Return the [X, Y] coordinate for the center point of the cell that contains the specified text.  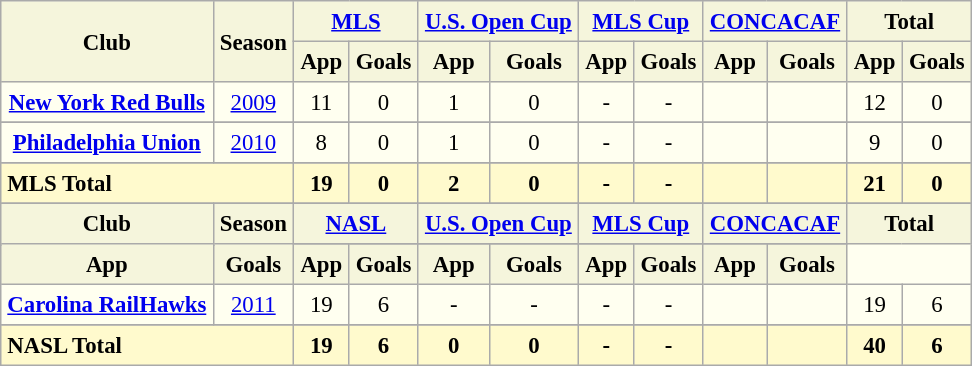
Philadelphia Union [107, 142]
New York Red Bulls [107, 102]
9 [874, 142]
2011 [254, 304]
8 [322, 142]
Carolina RailHawks [107, 304]
21 [874, 183]
NASL [356, 223]
12 [874, 102]
NASL Total [148, 345]
2009 [254, 102]
MLS [356, 21]
40 [874, 345]
MLS Total [148, 183]
2010 [254, 142]
11 [322, 102]
2 [454, 183]
